From the cell containing the given text, extract its center point as (X, Y) coordinate. 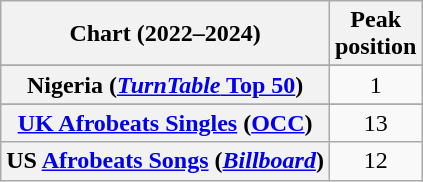
US Afrobeats Songs (Billboard) (166, 161)
Nigeria (TurnTable Top 50) (166, 85)
13 (375, 123)
12 (375, 161)
UK Afrobeats Singles (OCC) (166, 123)
Peakposition (375, 34)
1 (375, 85)
Chart (2022–2024) (166, 34)
